For the text-containing cell, return its midpoint in (X, Y) coordinate format. 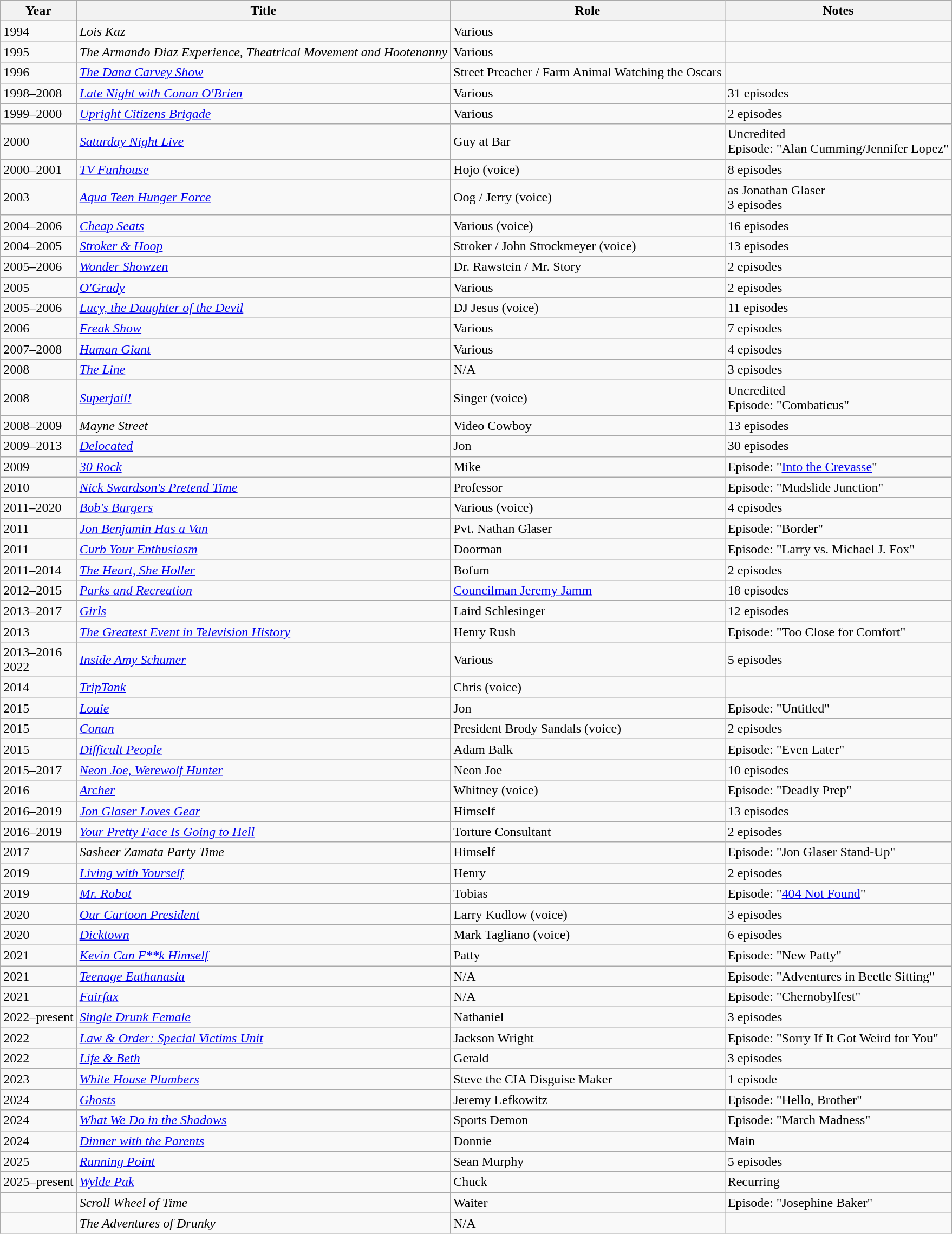
Recurring (838, 1182)
2010 (38, 487)
Steve the CIA Disguise Maker (588, 1079)
Episode: "Even Later" (838, 749)
Episode: "Josephine Baker" (838, 1203)
Lois Kaz (263, 31)
Nathaniel (588, 1017)
Jackson Wright (588, 1038)
Aqua Teen Hunger Force (263, 197)
Wylde Pak (263, 1182)
Sean Murphy (588, 1161)
Episode: "New Patty" (838, 955)
2004–2005 (38, 246)
2013–2017 (38, 611)
1998–2008 (38, 93)
Sports Demon (588, 1120)
Ghosts (263, 1100)
1996 (38, 73)
7 episodes (838, 329)
TripTank (263, 688)
Girls (263, 611)
2016 (38, 791)
UncreditedEpisode: "Alan Cumming/Jennifer Lopez" (838, 142)
Mark Tagliano (voice) (588, 935)
31 episodes (838, 93)
Video Cowboy (588, 426)
Single Drunk Female (263, 1017)
Difficult People (263, 749)
Professor (588, 487)
16 episodes (838, 225)
Our Cartoon President (263, 914)
Living with Yourself (263, 873)
Episode: "404 Not Found" (838, 893)
Chris (voice) (588, 688)
Episode: "Untitled" (838, 708)
2005 (38, 288)
President Brody Sandals (voice) (588, 729)
2000–2001 (38, 169)
Episode: "Sorry If It Got Weird for You" (838, 1038)
Patty (588, 955)
2007–2008 (38, 349)
Kevin Can F**k Himself (263, 955)
Life & Beth (263, 1059)
2003 (38, 197)
Episode: "Too Close for Comfort" (838, 632)
Street Preacher / Farm Animal Watching the Oscars (588, 73)
Gerald (588, 1059)
2025 (38, 1161)
O'Grady (263, 288)
1994 (38, 31)
Guy at Bar (588, 142)
Superjail! (263, 397)
11 episodes (838, 308)
Episode: "Hello, Brother" (838, 1100)
2000 (38, 142)
The Adventures of Drunky (263, 1223)
2015–2017 (38, 770)
The Line (263, 370)
Episode: "Jon Glaser Stand-Up" (838, 852)
Episode: "March Madness" (838, 1120)
The Heart, She Holler (263, 570)
1999–2000 (38, 114)
2013–20162022 (38, 660)
30 episodes (838, 446)
Wonder Showzen (263, 266)
Pvt. Nathan Glaser (588, 528)
Main (838, 1141)
2023 (38, 1079)
Mike (588, 467)
Year (38, 11)
Episode: "Chernobylfest" (838, 997)
Freak Show (263, 329)
10 episodes (838, 770)
The Armando Diaz Experience, Theatrical Movement and Hootenanny (263, 52)
White House Plumbers (263, 1079)
Stroker / John Strockmeyer (voice) (588, 246)
2012–2015 (38, 590)
Louie (263, 708)
2009–2013 (38, 446)
Chuck (588, 1182)
2006 (38, 329)
Laird Schlesinger (588, 611)
TV Funhouse (263, 169)
Conan (263, 729)
Mr. Robot (263, 893)
Oog / Jerry (voice) (588, 197)
Saturday Night Live (263, 142)
6 episodes (838, 935)
Upright Citizens Brigade (263, 114)
1 episode (838, 1079)
2017 (38, 852)
Dr. Rawstein / Mr. Story (588, 266)
2008–2009 (38, 426)
Bofum (588, 570)
What We Do in the Shadows (263, 1120)
Nick Swardson's Pretend Time (263, 487)
DJ Jesus (voice) (588, 308)
Tobias (588, 893)
Jon Benjamin Has a Van (263, 528)
Episode: "Deadly Prep" (838, 791)
Dicktown (263, 935)
Lucy, the Daughter of the Devil (263, 308)
Jon Glaser Loves Gear (263, 811)
Adam Balk (588, 749)
2025–present (38, 1182)
Episode: "Larry vs. Michael J. Fox" (838, 549)
Doorman (588, 549)
Episode: "Mudslide Junction" (838, 487)
Mayne Street (263, 426)
Teenage Euthanasia (263, 976)
Role (588, 11)
Stroker & Hoop (263, 246)
2011–2014 (38, 570)
Curb Your Enthusiasm (263, 549)
Law & Order: Special Victims Unit (263, 1038)
2013 (38, 632)
8 episodes (838, 169)
Your Pretty Face Is Going to Hell (263, 832)
UncreditedEpisode: "Combaticus" (838, 397)
Donnie (588, 1141)
Running Point (263, 1161)
Hojo (voice) (588, 169)
2004–2006 (38, 225)
2014 (38, 688)
Waiter (588, 1203)
Episode: "Border" (838, 528)
Parks and Recreation (263, 590)
Scroll Wheel of Time (263, 1203)
Neon Joe (588, 770)
Cheap Seats (263, 225)
Late Night with Conan O'Brien (263, 93)
Episode: "Into the Crevasse" (838, 467)
Whitney (voice) (588, 791)
The Greatest Event in Television History (263, 632)
Episode: "Adventures in Beetle Sitting" (838, 976)
Sasheer Zamata Party Time (263, 852)
Councilman Jeremy Jamm (588, 590)
Neon Joe, Werewolf Hunter (263, 770)
Fairfax (263, 997)
Henry Rush (588, 632)
30 Rock (263, 467)
Singer (voice) (588, 397)
Human Giant (263, 349)
Delocated (263, 446)
Henry (588, 873)
Jeremy Lefkowitz (588, 1100)
Inside Amy Schumer (263, 660)
2011–2020 (38, 508)
1995 (38, 52)
Larry Kudlow (voice) (588, 914)
as Jonathan Glaser3 episodes (838, 197)
Torture Consultant (588, 832)
Notes (838, 11)
Bob's Burgers (263, 508)
18 episodes (838, 590)
The Dana Carvey Show (263, 73)
Dinner with the Parents (263, 1141)
Title (263, 11)
2009 (38, 467)
Archer (263, 791)
12 episodes (838, 611)
2022–present (38, 1017)
